Return (x, y) of the center of cell containing provided text 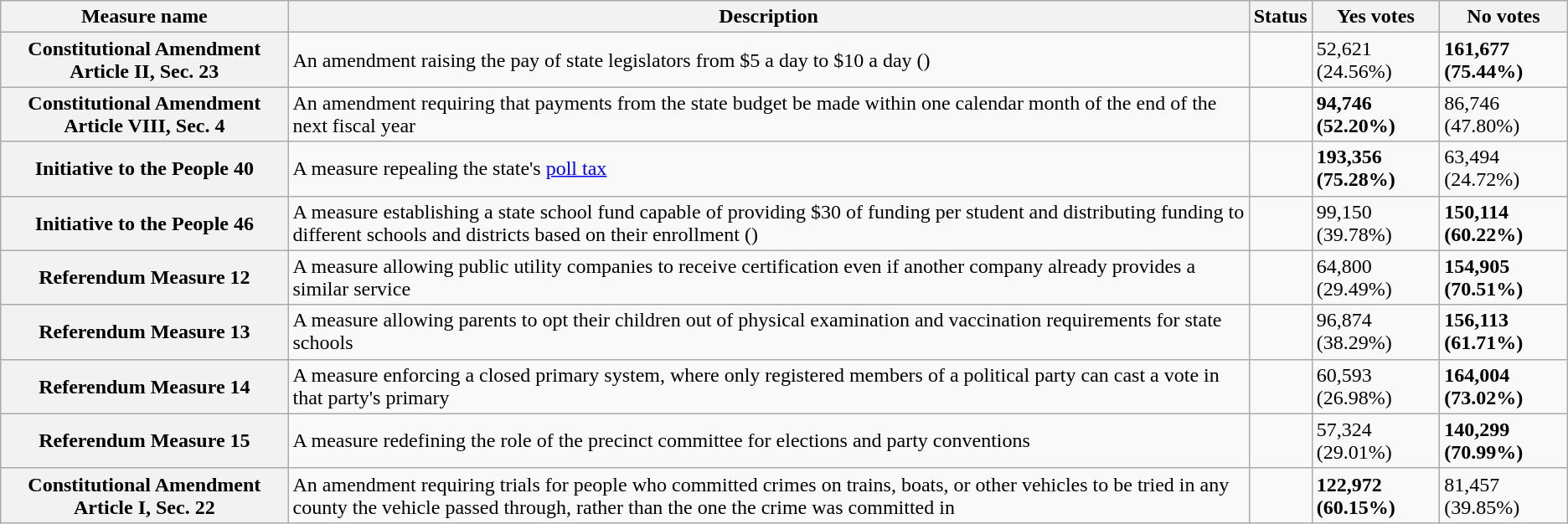
Initiative to the People 40 (144, 169)
A measure redefining the role of the precinct committee for elections and party conventions (769, 440)
161,677 (75.44%) (1504, 60)
164,004 (73.02%) (1504, 387)
Referendum Measure 15 (144, 440)
A measure enforcing a closed primary system, where only registered members of a political party can cast a vote in that party's primary (769, 387)
63,494 (24.72%) (1504, 169)
99,150 (39.78%) (1375, 223)
154,905 (70.51%) (1504, 278)
86,746 (47.80%) (1504, 114)
Constitutional Amendment Article II, Sec. 23 (144, 60)
64,800 (29.49%) (1375, 278)
57,324 (29.01%) (1375, 440)
Description (769, 17)
140,299 (70.99%) (1504, 440)
A measure allowing parents to opt their children out of physical examination and vaccination requirements for state schools (769, 331)
Status (1280, 17)
94,746 (52.20%) (1375, 114)
Constitutional Amendment Article I, Sec. 22 (144, 496)
A measure allowing public utility companies to receive certification even if another company already provides a similar service (769, 278)
122,972 (60.15%) (1375, 496)
An amendment requiring that payments from the state budget be made within one calendar month of the end of the next fiscal year (769, 114)
No votes (1504, 17)
Referendum Measure 12 (144, 278)
Referendum Measure 14 (144, 387)
193,356 (75.28%) (1375, 169)
156,113 (61.71%) (1504, 331)
A measure repealing the state's poll tax (769, 169)
81,457 (39.85%) (1504, 496)
60,593 (26.98%) (1375, 387)
52,621 (24.56%) (1375, 60)
Measure name (144, 17)
Referendum Measure 13 (144, 331)
Yes votes (1375, 17)
96,874 (38.29%) (1375, 331)
150,114 (60.22%) (1504, 223)
Initiative to the People 46 (144, 223)
Constitutional Amendment Article VIII, Sec. 4 (144, 114)
An amendment raising the pay of state legislators from $5 a day to $10 a day () (769, 60)
